Locate the cell with the specified text and output its (X, Y) center coordinate. 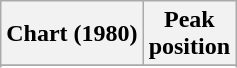
Peakposition (189, 34)
Chart (1980) (72, 34)
